Detect which cell encompasses the target text, then output its (x, y) center coordinate. 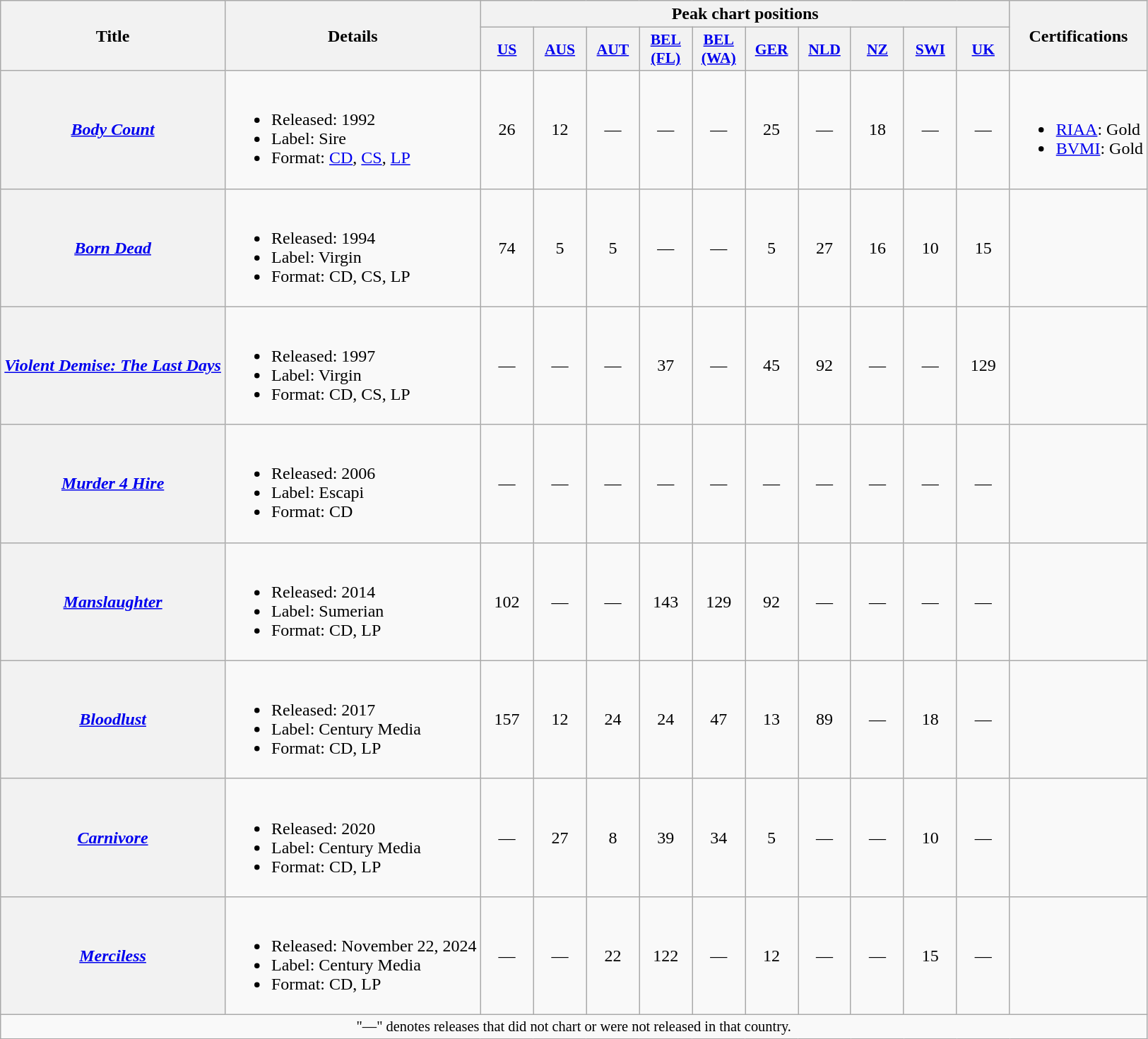
Title (113, 35)
GER (771, 49)
Born Dead (113, 247)
NZ (877, 49)
Released: 1997Label: VirginFormat: CD, CS, LP (353, 366)
102 (507, 602)
AUT (613, 49)
122 (665, 955)
74 (507, 247)
SWI (930, 49)
Carnivore (113, 838)
Released: 2020Label: Century MediaFormat: CD, LP (353, 838)
89 (825, 719)
Murder 4 Hire (113, 483)
Merciless (113, 955)
US (507, 49)
26 (507, 130)
37 (665, 366)
8 (613, 838)
Details (353, 35)
39 (665, 838)
45 (771, 366)
RIAA: GoldBVMI: Gold (1078, 130)
Certifications (1078, 35)
Released: November 22, 2024Label: Century MediaFormat: CD, LP (353, 955)
47 (719, 719)
"—" denotes releases that did not chart or were not released in that country. (574, 1026)
BEL (WA) (719, 49)
Released: 1992Label: SireFormat: CD, CS, LP (353, 130)
BEL (FL) (665, 49)
143 (665, 602)
16 (877, 247)
13 (771, 719)
Manslaughter (113, 602)
Released: 2006Label: EscapiFormat: CD (353, 483)
UK (983, 49)
Released: 1994Label: VirginFormat: CD, CS, LP (353, 247)
Released: 2014Label: SumerianFormat: CD, LP (353, 602)
Peak chart positions (745, 14)
Bloodlust (113, 719)
25 (771, 130)
Released: 2017Label: Century MediaFormat: CD, LP (353, 719)
AUS (560, 49)
Violent Demise: The Last Days (113, 366)
NLD (825, 49)
Body Count (113, 130)
34 (719, 838)
157 (507, 719)
22 (613, 955)
